Pinpoint the cell where the given text exists, returning its (x, y) midpoint coordinate. 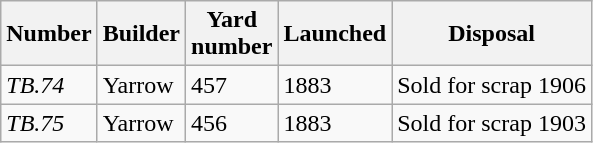
456 (232, 123)
457 (232, 85)
Builder (141, 34)
TB.74 (49, 85)
Yardnumber (232, 34)
Number (49, 34)
Sold for scrap 1903 (492, 123)
Sold for scrap 1906 (492, 85)
Disposal (492, 34)
Launched (335, 34)
TB.75 (49, 123)
